Output the [x, y] coordinate of the center of the cell containing the given text.  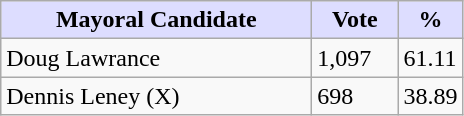
Doug Lawrance [156, 58]
Mayoral Candidate [156, 20]
38.89 [430, 96]
1,097 [355, 58]
61.11 [430, 58]
698 [355, 96]
% [430, 20]
Vote [355, 20]
Dennis Leney (X) [156, 96]
